For the text-containing cell, return its midpoint in [x, y] coordinate format. 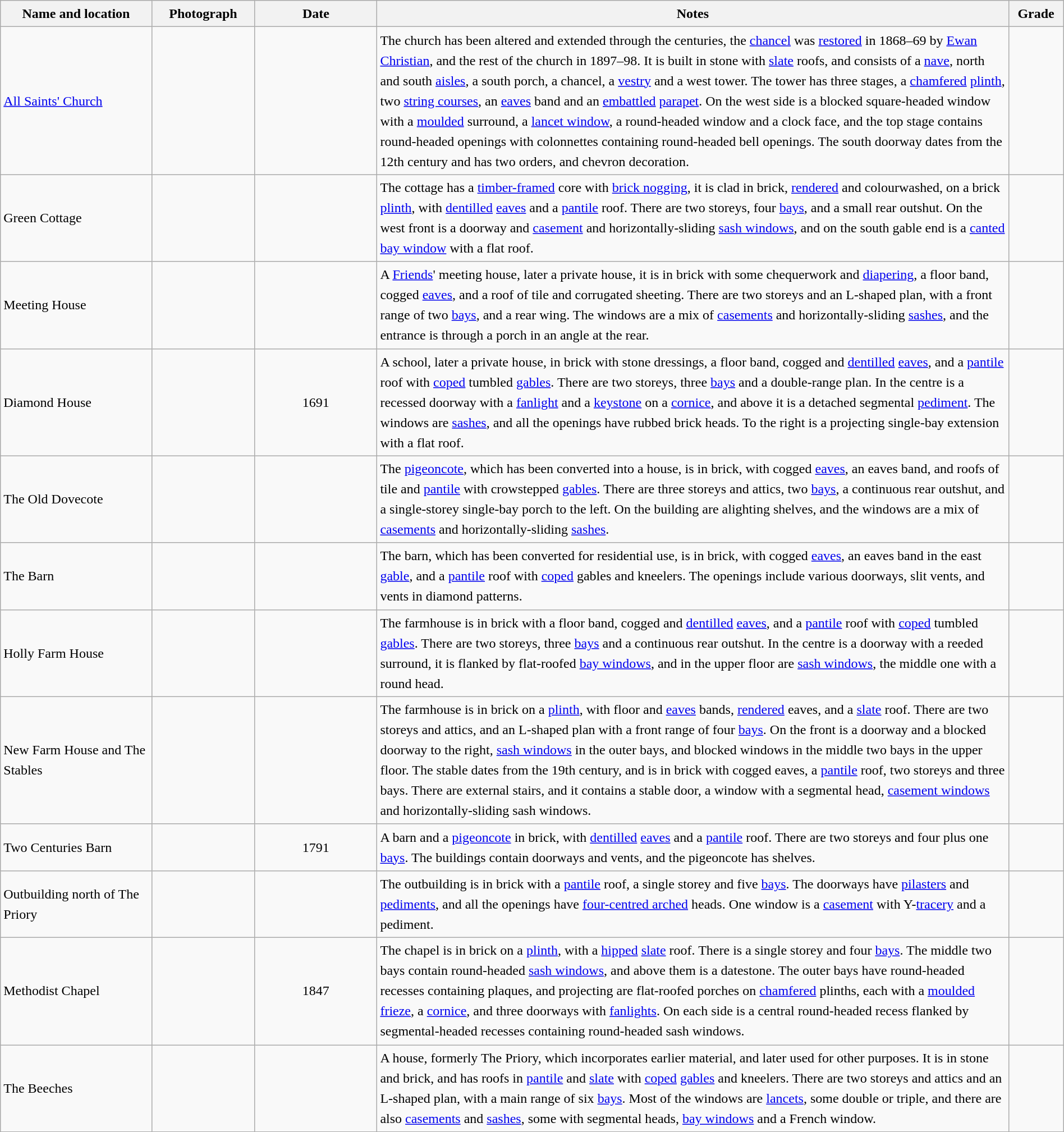
The Barn [76, 576]
All Saints' Church [76, 101]
Name and location [76, 13]
Two Centuries Barn [76, 847]
1791 [316, 847]
Notes [692, 13]
New Farm House and The Stables [76, 760]
Photograph [203, 13]
The Old Dovecote [76, 499]
The Beeches [76, 1089]
Date [316, 13]
Outbuilding north of The Priory [76, 904]
Holly Farm House [76, 653]
Diamond House [76, 402]
Methodist Chapel [76, 991]
Meeting House [76, 305]
1847 [316, 991]
1691 [316, 402]
Grade [1036, 13]
Green Cottage [76, 218]
